Locate the cell with the specified text and output its (x, y) center coordinate. 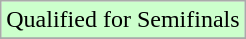
Qualified for Semifinals (123, 20)
